Determine the (X, Y) coordinate at the center of the cell enclosing the given text.  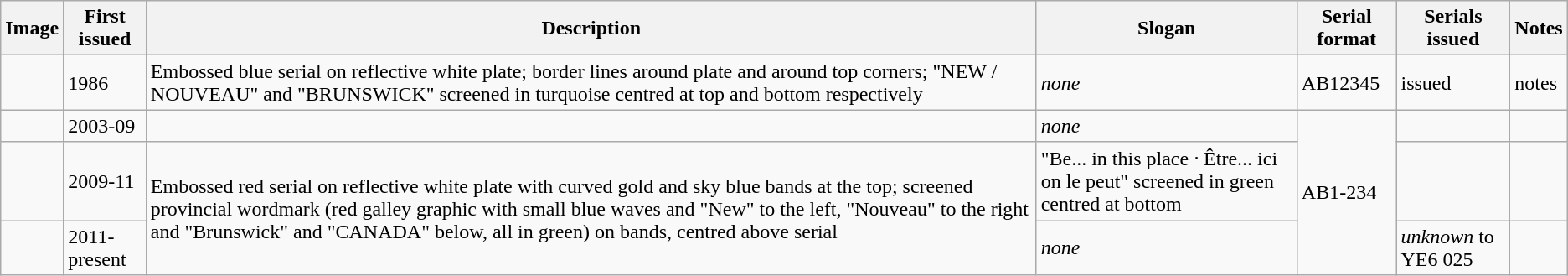
notes (1539, 82)
First issued (105, 29)
2009-11 (105, 181)
2003-09 (105, 126)
AB12345 (1347, 82)
Serials issued (1453, 29)
Slogan (1166, 29)
issued (1453, 82)
Serial format (1347, 29)
AB1-234 (1347, 193)
2011-present (105, 247)
Description (591, 29)
1986 (105, 82)
Notes (1539, 29)
unknown to YE6 025 (1453, 247)
"Be... in this place ᐧ Être... ici on le peut" screened in green centred at bottom (1166, 181)
Image (32, 29)
